Identify which cell holds the provided text, then report its (x, y) central coordinate. 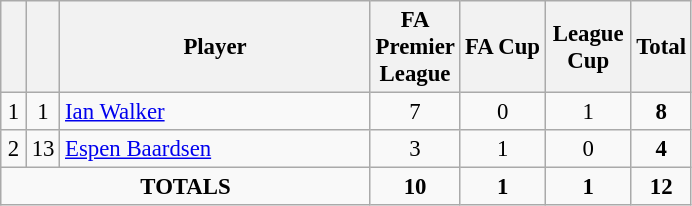
10 (414, 187)
League Cup (588, 47)
Ian Walker (216, 112)
Total (661, 47)
7 (414, 112)
13 (42, 149)
8 (661, 112)
Espen Baardsen (216, 149)
Player (216, 47)
FA Cup (503, 47)
4 (661, 149)
12 (661, 187)
2 (14, 149)
FA Premier League (414, 47)
3 (414, 149)
TOTALS (186, 187)
